Pinpoint the cell where the given text exists, returning its (x, y) midpoint coordinate. 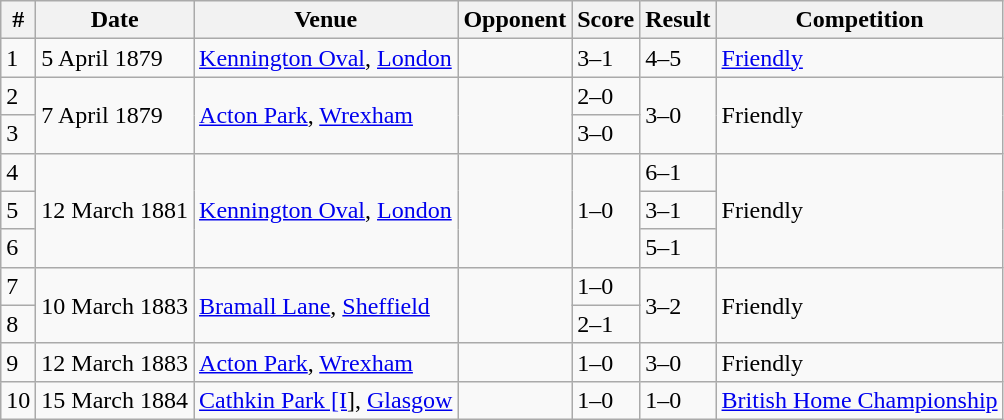
2 (18, 96)
Score (606, 20)
12 March 1883 (115, 362)
12 March 1881 (115, 210)
British Home Championship (860, 400)
6 (18, 248)
3 (18, 134)
9 (18, 362)
5 April 1879 (115, 58)
Bramall Lane, Sheffield (326, 305)
Date (115, 20)
5–1 (678, 248)
# (18, 20)
5 (18, 210)
10 (18, 400)
Competition (860, 20)
15 March 1884 (115, 400)
8 (18, 324)
2–1 (606, 324)
4–5 (678, 58)
4 (18, 172)
10 March 1883 (115, 305)
Venue (326, 20)
1 (18, 58)
Result (678, 20)
Opponent (515, 20)
7 April 1879 (115, 115)
6–1 (678, 172)
Cathkin Park [I], Glasgow (326, 400)
2–0 (606, 96)
7 (18, 286)
3–2 (678, 305)
